Extract the [X, Y] coordinate from the center of the cell holding the provided text.  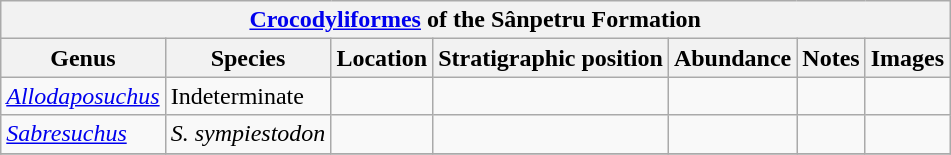
S. sympiestodon [248, 134]
Notes [831, 58]
Crocodyliformes of the Sânpetru Formation [476, 20]
Genus [83, 58]
Indeterminate [248, 96]
Stratigraphic position [551, 58]
Sabresuchus [83, 134]
Species [248, 58]
Allodaposuchus [83, 96]
Abundance [732, 58]
Location [382, 58]
Images [907, 58]
